Extract the [x, y] coordinate from the center of the cell holding the provided text.  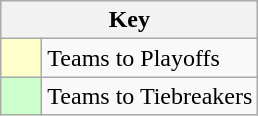
Teams to Tiebreakers [150, 96]
Teams to Playoffs [150, 58]
Key [130, 20]
